Identify which cell holds the provided text, then report its (X, Y) central coordinate. 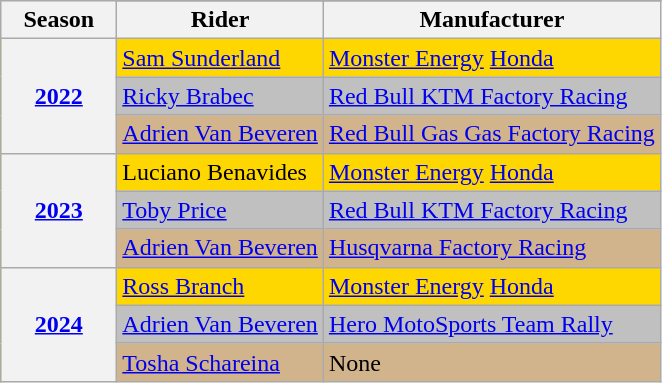
2022 (59, 96)
Rider (220, 20)
Luciano Benavides (220, 172)
Season (59, 20)
Hero MotoSports Team Rally (492, 324)
Tosha Schareina (220, 362)
2024 (59, 324)
Ross Branch (220, 286)
None (492, 362)
Ricky Brabec (220, 96)
Toby Price (220, 210)
Manufacturer (492, 20)
Husqvarna Factory Racing (492, 248)
2023 (59, 210)
Red Bull Gas Gas Factory Racing (492, 134)
Sam Sunderland (220, 58)
